Return the [X, Y] coordinate for the center point of the cell that contains the specified text.  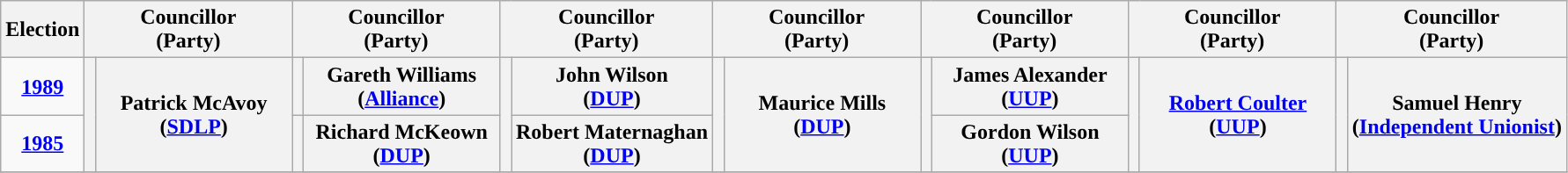
Richard McKeown (DUP) [401, 144]
1985 [42, 144]
1989 [42, 86]
Gareth Williams (Alliance) [401, 86]
James Alexander (UUP) [1030, 86]
John Wilson (DUP) [611, 86]
Gordon Wilson (UUP) [1030, 144]
Patrick McAvoy (SDLP) [194, 115]
Robert Maternaghan (DUP) [611, 144]
Election [42, 30]
Maurice Mills (DUP) [822, 115]
Samuel Henry (Independent Unionist) [1456, 115]
Robert Coulter (UUP) [1238, 115]
